Provide the (x, y) coordinate of the cell's center where the given text is located.  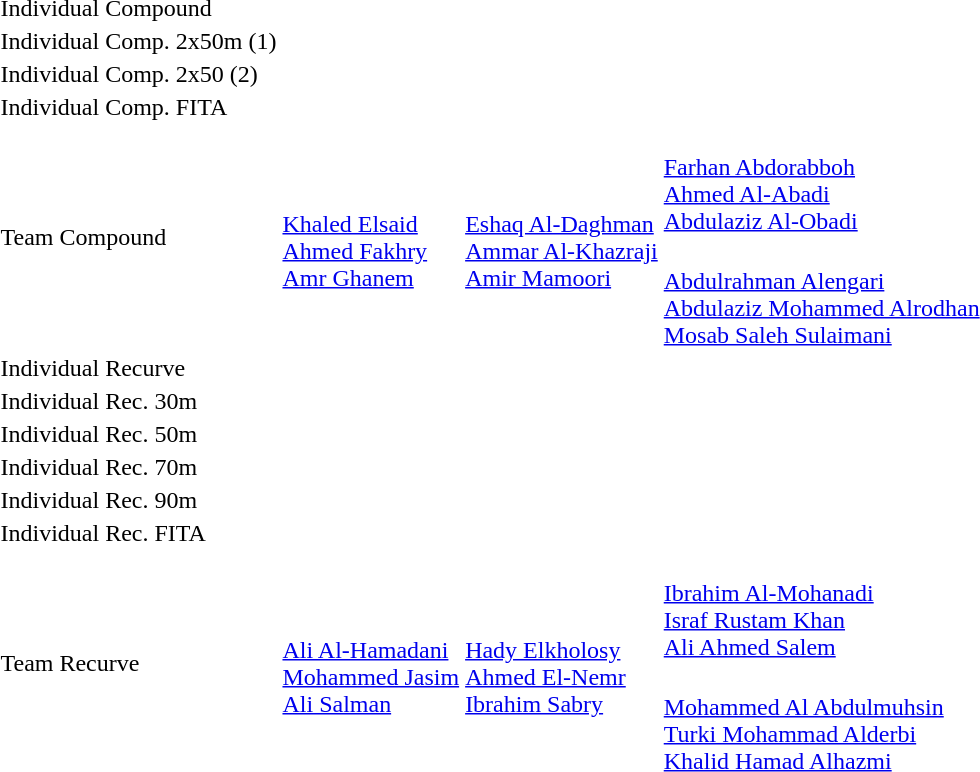
Eshaq Al-DaghmanAmmar Al-KhazrajiAmir Mamoori (562, 238)
Khaled ElsaidAhmed FakhryAmr Ghanem (371, 238)
